Provide the (x, y) coordinate of the cell's center where the given text is located.  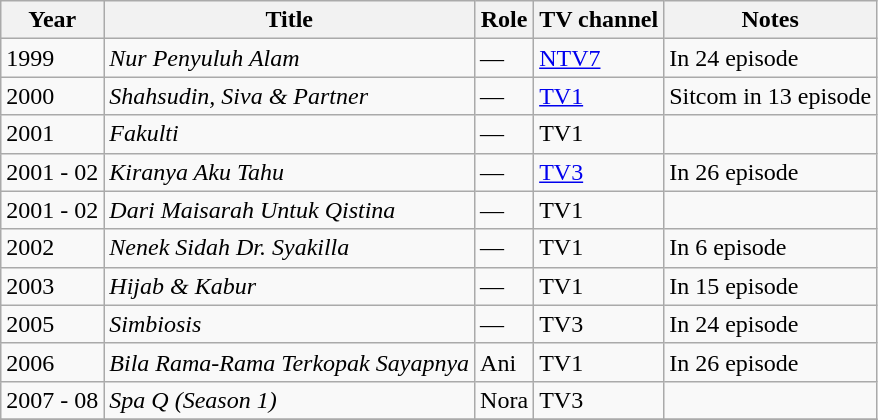
2003 (52, 286)
Dari Maisarah Untuk Qistina (290, 210)
Sitcom in 13 episode (770, 96)
Title (290, 20)
2006 (52, 362)
2000 (52, 96)
Shahsudin, Siva & Partner (290, 96)
Nur Penyuluh Alam (290, 58)
NTV7 (599, 58)
Hijab & Kabur (290, 286)
TV channel (599, 20)
2007 - 08 (52, 400)
2002 (52, 248)
Fakulti (290, 134)
Bila Rama-Rama Terkopak Sayapnya (290, 362)
In 15 episode (770, 286)
Nenek Sidah Dr. Syakilla (290, 248)
2001 (52, 134)
Simbiosis (290, 324)
Nora (504, 400)
2005 (52, 324)
Role (504, 20)
Ani (504, 362)
Spa Q (Season 1) (290, 400)
In 6 episode (770, 248)
Kiranya Aku Tahu (290, 172)
1999 (52, 58)
Notes (770, 20)
Year (52, 20)
